Identify which cell holds the provided text, then report its [X, Y] central coordinate. 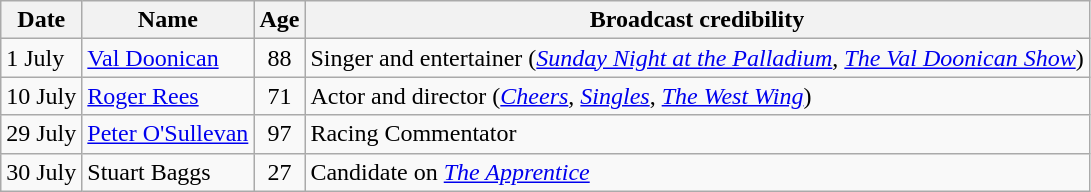
Stuart Baggs [168, 172]
Singer and entertainer (Sunday Night at the Palladium, The Val Doonican Show) [697, 58]
Val Doonican [168, 58]
97 [280, 134]
29 July [42, 134]
10 July [42, 96]
Candidate on The Apprentice [697, 172]
Age [280, 20]
Actor and director (Cheers, Singles, The West Wing) [697, 96]
Date [42, 20]
30 July [42, 172]
Peter O'Sullevan [168, 134]
27 [280, 172]
Name [168, 20]
88 [280, 58]
Broadcast credibility [697, 20]
1 July [42, 58]
71 [280, 96]
Racing Commentator [697, 134]
Roger Rees [168, 96]
